Scan for the cell matching the given text and deliver its [X, Y] coordinate at center. 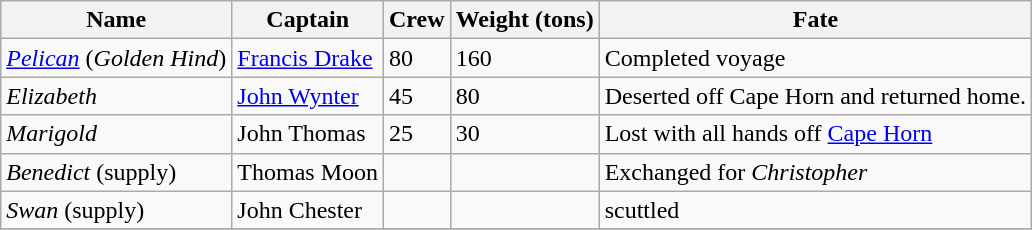
45 [418, 96]
John Chester [308, 210]
Crew [418, 20]
30 [524, 134]
Completed voyage [815, 58]
Fate [815, 20]
Name [116, 20]
160 [524, 58]
Swan (supply) [116, 210]
Elizabeth [116, 96]
25 [418, 134]
Captain [308, 20]
Exchanged for Christopher [815, 172]
Deserted off Cape Horn and returned home. [815, 96]
Thomas Moon [308, 172]
Benedict (supply) [116, 172]
Marigold [116, 134]
Francis Drake [308, 58]
Weight (tons) [524, 20]
Pelican (Golden Hind) [116, 58]
scuttled [815, 210]
John Thomas [308, 134]
Lost with all hands off Cape Horn [815, 134]
John Wynter [308, 96]
